Identify which cell holds the provided text, then report its (x, y) central coordinate. 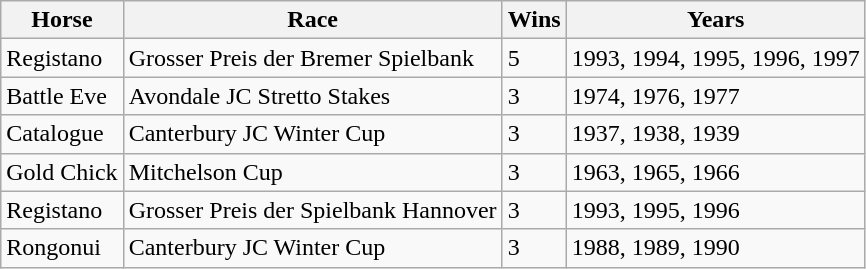
1974, 1976, 1977 (716, 96)
1988, 1989, 1990 (716, 248)
Grosser Preis der Spielbank Hannover (312, 210)
Catalogue (62, 134)
Wins (534, 20)
1993, 1995, 1996 (716, 210)
Horse (62, 20)
1937, 1938, 1939 (716, 134)
Battle Eve (62, 96)
1963, 1965, 1966 (716, 172)
Mitchelson Cup (312, 172)
Grosser Preis der Bremer Spielbank (312, 58)
Years (716, 20)
Rongonui (62, 248)
1993, 1994, 1995, 1996, 1997 (716, 58)
5 (534, 58)
Race (312, 20)
Gold Chick (62, 172)
Avondale JC Stretto Stakes (312, 96)
